Return [X, Y] of the center of cell containing provided text 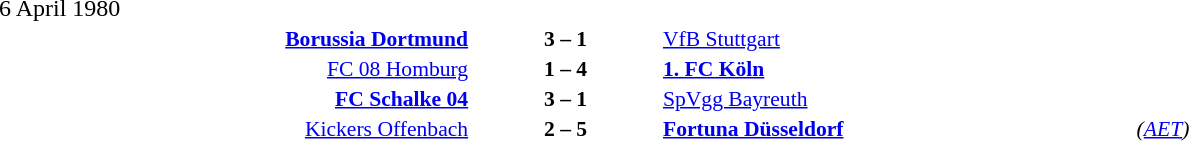
1. FC Köln [897, 68]
1 – 4 [566, 68]
SpVgg Bayreuth [897, 98]
VfB Stuttgart [897, 38]
